Locate the cell with the specified text and output its (x, y) center coordinate. 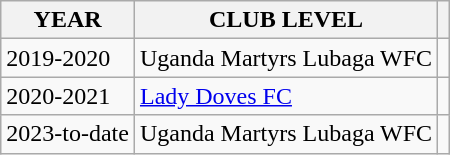
2020-2021 (68, 96)
YEAR (68, 20)
Lady Doves FC (286, 96)
2019-2020 (68, 58)
2023-to-date (68, 134)
CLUB LEVEL (286, 20)
